Capture the cell that displays the provided text and extract its (X, Y) central coordinate. 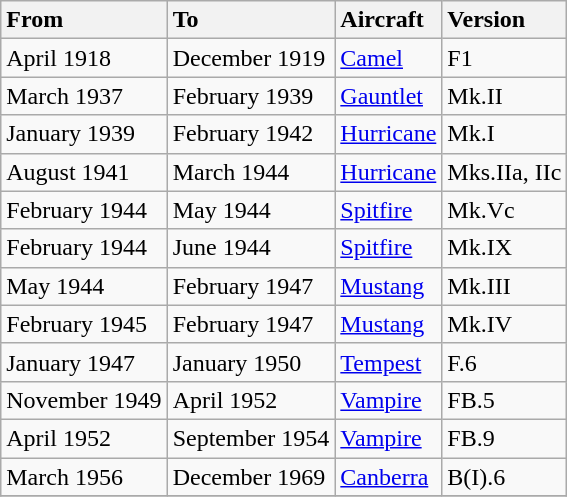
Gauntlet (388, 96)
June 1944 (251, 248)
To (251, 20)
From (84, 20)
Mk.IX (504, 248)
January 1947 (84, 362)
F1 (504, 58)
F.6 (504, 362)
March 1937 (84, 96)
Mk.II (504, 96)
Version (504, 20)
Canberra (388, 477)
FB.9 (504, 438)
FB.5 (504, 400)
Mk.Vc (504, 210)
November 1949 (84, 400)
February 1939 (251, 96)
Aircraft (388, 20)
March 1956 (84, 477)
February 1942 (251, 134)
Mk.IV (504, 324)
December 1919 (251, 58)
B(I).6 (504, 477)
Tempest (388, 362)
August 1941 (84, 172)
February 1945 (84, 324)
January 1950 (251, 362)
Mks.IIa, IIc (504, 172)
April 1918 (84, 58)
January 1939 (84, 134)
Mk.I (504, 134)
Camel (388, 58)
March 1944 (251, 172)
Mk.III (504, 286)
December 1969 (251, 477)
September 1954 (251, 438)
